Search for the cell housing the specified text and yield its (x, y) center coordinate. 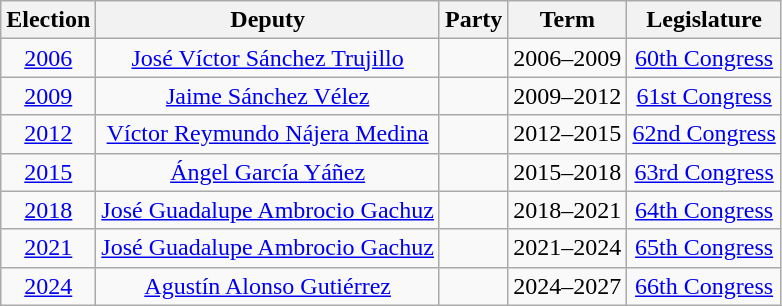
2018–2021 (568, 210)
Election (48, 20)
2024–2027 (568, 286)
63rd Congress (704, 172)
Party (473, 20)
2015 (48, 172)
2024 (48, 286)
66th Congress (704, 286)
Deputy (268, 20)
2012 (48, 134)
2006–2009 (568, 58)
2015–2018 (568, 172)
62nd Congress (704, 134)
61st Congress (704, 96)
2006 (48, 58)
2018 (48, 210)
Víctor Reymundo Nájera Medina (268, 134)
Ángel García Yáñez (268, 172)
José Víctor Sánchez Trujillo (268, 58)
65th Congress (704, 248)
60th Congress (704, 58)
Term (568, 20)
2021–2024 (568, 248)
2012–2015 (568, 134)
2009 (48, 96)
Jaime Sánchez Vélez (268, 96)
Legislature (704, 20)
Agustín Alonso Gutiérrez (268, 286)
64th Congress (704, 210)
2021 (48, 248)
2009–2012 (568, 96)
